Capture the cell that displays the provided text and extract its (x, y) central coordinate. 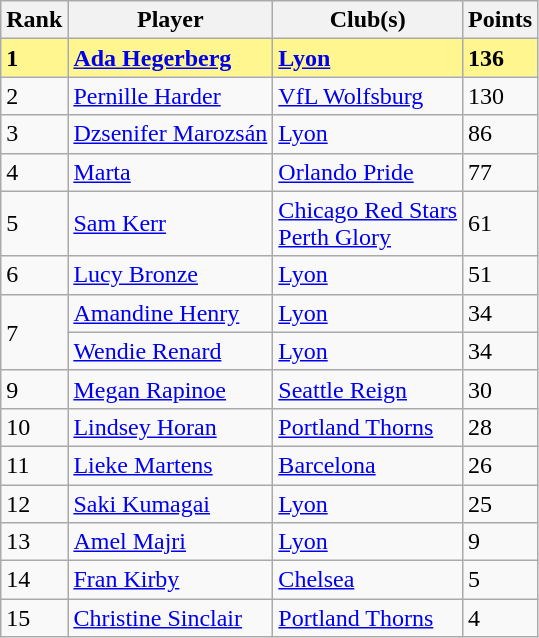
Seattle Reign (368, 389)
51 (500, 275)
130 (500, 96)
Fran Kirby (170, 580)
Lindsey Horan (170, 427)
Chicago Red Stars Perth Glory (368, 224)
Points (500, 20)
2 (34, 96)
Club(s) (368, 20)
1 (34, 58)
25 (500, 503)
Rank (34, 20)
VfL Wolfsburg (368, 96)
7 (34, 332)
136 (500, 58)
10 (34, 427)
30 (500, 389)
Marta (170, 172)
Dzsenifer Marozsán (170, 134)
Megan Rapinoe (170, 389)
61 (500, 224)
77 (500, 172)
11 (34, 465)
Player (170, 20)
Chelsea (368, 580)
Lieke Martens (170, 465)
86 (500, 134)
28 (500, 427)
Lucy Bronze (170, 275)
6 (34, 275)
Amandine Henry (170, 313)
Ada Hegerberg (170, 58)
Christine Sinclair (170, 618)
3 (34, 134)
12 (34, 503)
26 (500, 465)
Barcelona (368, 465)
15 (34, 618)
13 (34, 542)
Sam Kerr (170, 224)
Amel Majri (170, 542)
Orlando Pride (368, 172)
Pernille Harder (170, 96)
Saki Kumagai (170, 503)
14 (34, 580)
Wendie Renard (170, 351)
